Capture the cell that displays the provided text and extract its [X, Y] central coordinate. 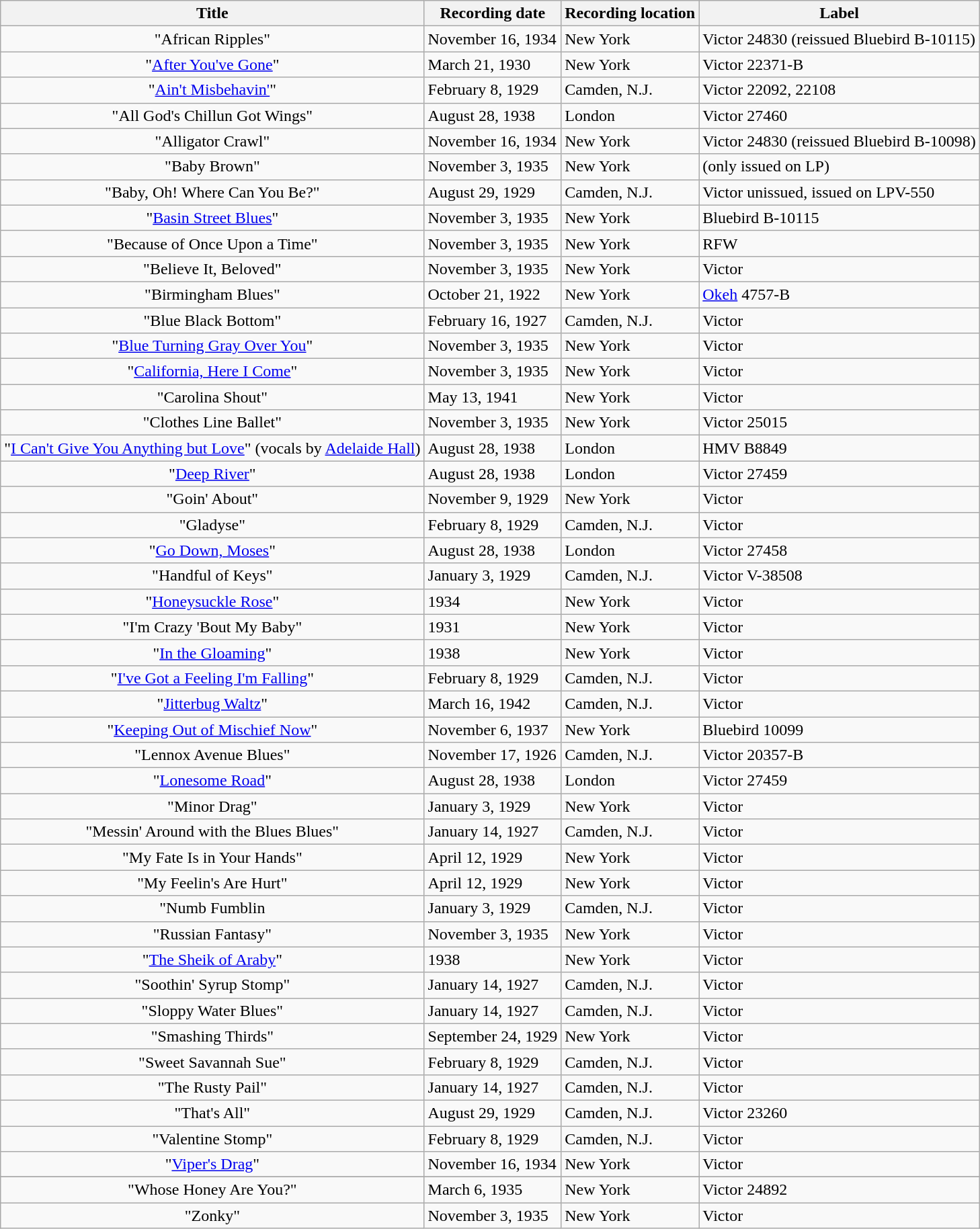
September 24, 1929 [493, 1036]
1934 [493, 601]
"Jitterbug Waltz" [212, 704]
"Smashing Thirds" [212, 1036]
"Soothin' Syrup Stomp" [212, 985]
"African Ripples" [212, 39]
"I've Got a Feeling I'm Falling" [212, 678]
"Handful of Keys" [212, 576]
RFW [840, 243]
"Blue Turning Gray Over You" [212, 346]
"Minor Drag" [212, 806]
"Carolina Shout" [212, 397]
"Because of Once Upon a Time" [212, 243]
"That's All" [212, 1113]
Victor 24892 [840, 1190]
Bluebird B-10115 [840, 218]
"Alligator Crawl" [212, 141]
Title [212, 13]
March 16, 1942 [493, 704]
"Go Down, Moses" [212, 550]
May 13, 1941 [493, 397]
Victor 24830 (reissued Bluebird B-10115) [840, 39]
Victor 22092, 22108 [840, 90]
Victor 23260 [840, 1113]
"The Sheik of Araby" [212, 960]
"After You've Gone" [212, 65]
Victor 27458 [840, 550]
November 9, 1929 [493, 499]
November 17, 1926 [493, 755]
"Baby Brown" [212, 167]
"Clothes Line Ballet" [212, 423]
Label [840, 13]
October 21, 1922 [493, 294]
"Zonky" [212, 1216]
"Viper's Drag" [212, 1164]
"Gladyse" [212, 525]
"Lennox Avenue Blues" [212, 755]
"Sweet Savannah Sue" [212, 1062]
"Honeysuckle Rose" [212, 601]
"Birmingham Blues" [212, 294]
Recording date [493, 13]
"Valentine Stomp" [212, 1139]
"My Feelin's Are Hurt" [212, 883]
"Russian Fantasy" [212, 934]
"The Rusty Pail" [212, 1087]
February 16, 1927 [493, 321]
March 21, 1930 [493, 65]
"Lonesome Road" [212, 781]
"All God's Chillun Got Wings" [212, 116]
"Sloppy Water Blues" [212, 1011]
"Blue Black Bottom" [212, 321]
"In the Gloaming" [212, 652]
"Numb Fumblin [212, 908]
"Deep River" [212, 474]
Victor 25015 [840, 423]
"Believe It, Beloved" [212, 269]
"I Can't Give You Anything but Love" (vocals by Adelaide Hall) [212, 448]
"Whose Honey Are You?" [212, 1190]
HMV B8849 [840, 448]
"Keeping Out of Mischief Now" [212, 729]
Okeh 4757-B [840, 294]
Victor 22371-B [840, 65]
"Ain't Misbehavin'" [212, 90]
"Messin' Around with the Blues Blues" [212, 832]
"My Fate Is in Your Hands" [212, 857]
Recording location [630, 13]
March 6, 1935 [493, 1190]
November 6, 1937 [493, 729]
Victor 27460 [840, 116]
Bluebird 10099 [840, 729]
Victor 20357-B [840, 755]
Victor unissued, issued on LPV-550 [840, 192]
"Goin' About" [212, 499]
Victor V-38508 [840, 576]
(only issued on LP) [840, 167]
"Basin Street Blues" [212, 218]
"I'm Crazy 'Bout My Baby" [212, 627]
Victor 24830 (reissued Bluebird B-10098) [840, 141]
1931 [493, 627]
"Baby, Oh! Where Can You Be?" [212, 192]
"California, Here I Come" [212, 372]
